Return the (X, Y) coordinate for the center point of the cell that contains the specified text.  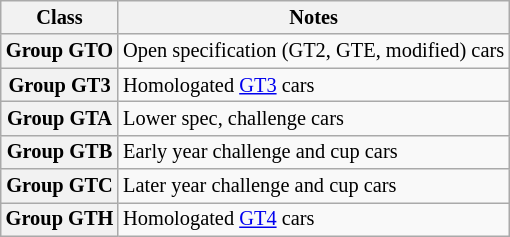
Lower spec, challenge cars (314, 118)
Homologated GT4 cars (314, 219)
Later year challenge and cup cars (314, 186)
Early year challenge and cup cars (314, 152)
Group GTC (60, 186)
Notes (314, 17)
Group GTA (60, 118)
Group GTB (60, 152)
Homologated GT3 cars (314, 85)
Open specification (GT2, GTE, modified) cars (314, 51)
Class (60, 17)
Group GT3 (60, 85)
Group GTO (60, 51)
Group GTH (60, 219)
